Detect which cell encompasses the target text, then output its (X, Y) center coordinate. 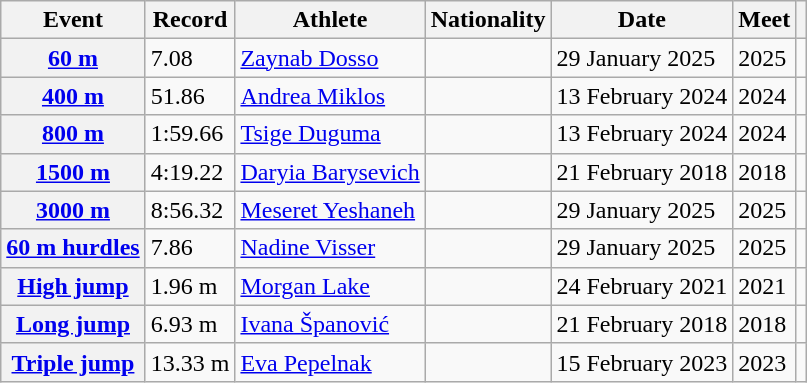
Ivana Španović (330, 324)
7.86 (190, 248)
2021 (764, 286)
Date (642, 20)
Record (190, 20)
Zaynab Dosso (330, 58)
1:59.66 (190, 134)
3000 m (73, 210)
Daryia Barysevich (330, 172)
Long jump (73, 324)
7.08 (190, 58)
1500 m (73, 172)
8:56.32 (190, 210)
60 m (73, 58)
High jump (73, 286)
Andrea Miklos (330, 96)
Meseret Yeshaneh (330, 210)
51.86 (190, 96)
Athlete (330, 20)
4:19.22 (190, 172)
Morgan Lake (330, 286)
Eva Pepelnak (330, 362)
24 February 2021 (642, 286)
Tsige Duguma (330, 134)
1.96 m (190, 286)
800 m (73, 134)
60 m hurdles (73, 248)
400 m (73, 96)
Nadine Visser (330, 248)
6.93 m (190, 324)
15 February 2023 (642, 362)
Meet (764, 20)
Nationality (488, 20)
2023 (764, 362)
13.33 m (190, 362)
Event (73, 20)
Triple jump (73, 362)
